Detect which cell encompasses the target text, then output its [x, y] center coordinate. 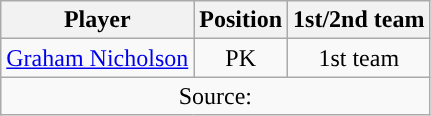
Source: [216, 96]
1st/2nd team [359, 20]
PK [241, 58]
Graham Nicholson [98, 58]
Player [98, 20]
1st team [359, 58]
Position [241, 20]
